Extract the [x, y] coordinate from the center of the cell holding the provided text.  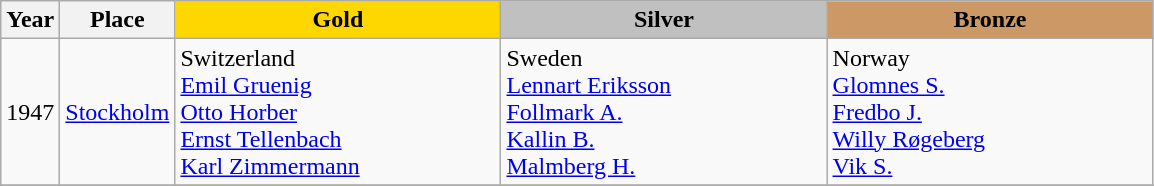
Place [118, 20]
SwitzerlandEmil GruenigOtto HorberErnst TellenbachKarl Zimmermann [338, 112]
Stockholm [118, 112]
Year [30, 20]
Silver [664, 20]
1947 [30, 112]
Bronze [990, 20]
NorwayGlomnes S.Fredbo J.Willy RøgebergVik S. [990, 112]
Gold [338, 20]
SwedenLennart ErikssonFollmark A.Kallin B.Malmberg H. [664, 112]
